Return [x, y] of the center of cell containing provided text 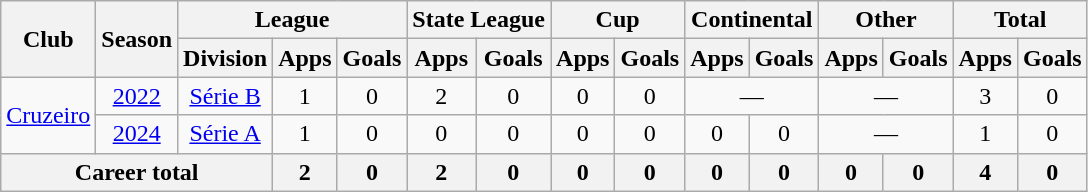
League [292, 20]
2022 [137, 96]
2024 [137, 134]
3 [985, 96]
Série A [226, 134]
4 [985, 172]
Cruzeiro [48, 115]
Division [226, 58]
Cup [618, 20]
Career total [137, 172]
Continental [752, 20]
Other [886, 20]
Total [1020, 20]
Série B [226, 96]
Club [48, 39]
Season [137, 39]
State League [479, 20]
